Find where the given text appears and provide that cell's center as (X, Y) coordinate. 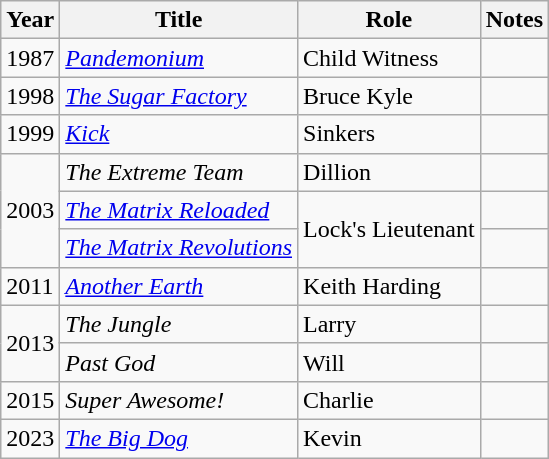
Sinkers (390, 134)
2015 (30, 400)
Pandemonium (179, 58)
The Extreme Team (179, 172)
2011 (30, 286)
Child Witness (390, 58)
Past God (179, 362)
Year (30, 20)
The Matrix Revolutions (179, 248)
The Big Dog (179, 438)
The Sugar Factory (179, 96)
Title (179, 20)
Charlie (390, 400)
Role (390, 20)
2013 (30, 343)
Kevin (390, 438)
Super Awesome! (179, 400)
The Matrix Reloaded (179, 210)
Notes (514, 20)
Larry (390, 324)
1999 (30, 134)
Bruce Kyle (390, 96)
1998 (30, 96)
2003 (30, 210)
Another Earth (179, 286)
1987 (30, 58)
Keith Harding (390, 286)
Dillion (390, 172)
2023 (30, 438)
Lock's Lieutenant (390, 229)
The Jungle (179, 324)
Will (390, 362)
Kick (179, 134)
